Locate the cell with the specified text and output its (X, Y) center coordinate. 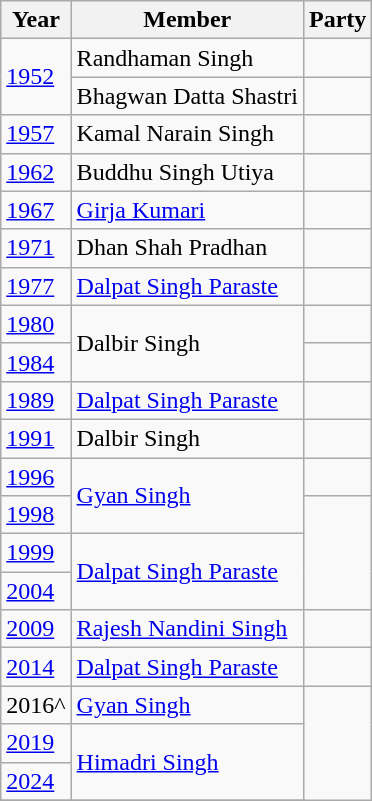
Dhan Shah Pradhan (187, 248)
1984 (36, 362)
2016^ (36, 705)
Kamal Narain Singh (187, 134)
1991 (36, 438)
1998 (36, 515)
1996 (36, 477)
1971 (36, 248)
2019 (36, 743)
Girja Kumari (187, 210)
Rajesh Nandini Singh (187, 629)
Randhaman Singh (187, 58)
2004 (36, 591)
Himadri Singh (187, 762)
1952 (36, 77)
Party (337, 20)
Member (187, 20)
1989 (36, 400)
1999 (36, 553)
1957 (36, 134)
2024 (36, 781)
1967 (36, 210)
1962 (36, 172)
1977 (36, 286)
2009 (36, 629)
1980 (36, 324)
Bhagwan Datta Shastri (187, 96)
2014 (36, 667)
Buddhu Singh Utiya (187, 172)
Year (36, 20)
